Determine the (X, Y) coordinate at the center of the cell enclosing the given text.  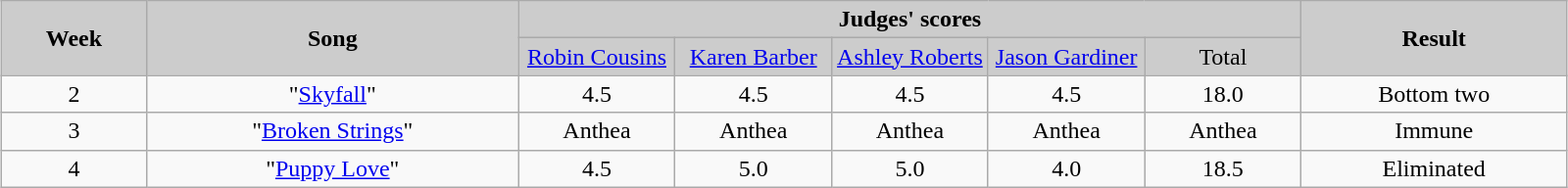
Eliminated (1435, 168)
Result (1435, 38)
4 (73, 168)
"Skyfall" (332, 94)
18.0 (1223, 94)
Week (73, 38)
Song (332, 38)
4.0 (1066, 168)
Bottom two (1435, 94)
Judges' scores (909, 20)
3 (73, 131)
Total (1223, 57)
Ashley Roberts (910, 57)
"Broken Strings" (332, 131)
Jason Gardiner (1066, 57)
18.5 (1223, 168)
Immune (1435, 131)
Robin Cousins (597, 57)
2 (73, 94)
Karen Barber (754, 57)
"Puppy Love" (332, 168)
